Identify which cell holds the provided text, then report its (x, y) central coordinate. 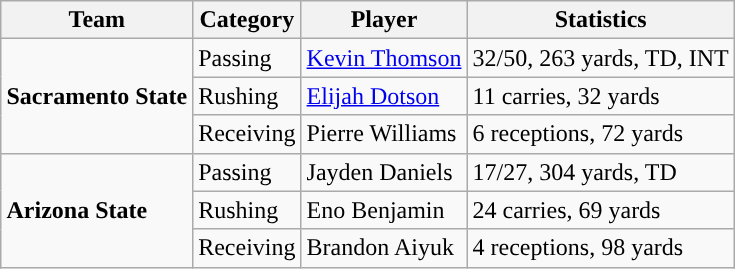
Player (384, 20)
Kevin Thomson (384, 58)
11 carries, 32 yards (600, 96)
Team (97, 20)
Category (247, 20)
17/27, 304 yards, TD (600, 172)
6 receptions, 72 yards (600, 134)
24 carries, 69 yards (600, 210)
Pierre Williams (384, 134)
4 receptions, 98 yards (600, 248)
Sacramento State (97, 96)
Brandon Aiyuk (384, 248)
Eno Benjamin (384, 210)
Arizona State (97, 210)
Statistics (600, 20)
Jayden Daniels (384, 172)
Elijah Dotson (384, 96)
32/50, 263 yards, TD, INT (600, 58)
